Return [X, Y] of the center of cell containing provided text 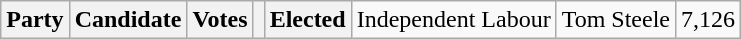
Party [35, 20]
7,126 [708, 20]
Candidate [128, 20]
Votes [220, 20]
Elected [308, 20]
Tom Steele [616, 20]
Independent Labour [454, 20]
